From the cell containing the given text, extract its center point as (x, y) coordinate. 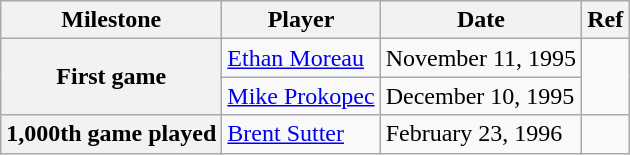
First game (112, 77)
Ref (606, 20)
Brent Sutter (301, 134)
Ethan Moreau (301, 58)
Player (301, 20)
Date (480, 20)
1,000th game played (112, 134)
February 23, 1996 (480, 134)
Milestone (112, 20)
November 11, 1995 (480, 58)
December 10, 1995 (480, 96)
Mike Prokopec (301, 96)
